For the text-containing cell, return its midpoint in (x, y) coordinate format. 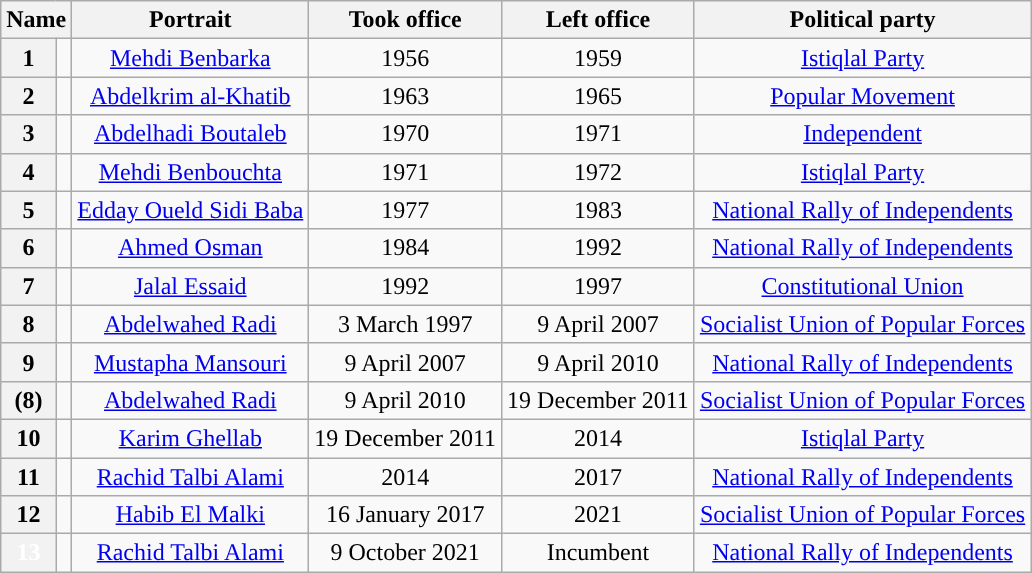
10 (28, 438)
1 (28, 58)
Incumbent (598, 553)
2017 (598, 477)
3 (28, 134)
16 January 2017 (406, 515)
1959 (598, 58)
5 (28, 210)
Portrait (190, 20)
Abdelhadi Boutaleb (190, 134)
Mehdi Benbarka (190, 58)
3 March 1997 (406, 324)
6 (28, 248)
1984 (406, 248)
Took office (406, 20)
Constitutional Union (862, 286)
8 (28, 324)
Habib El Malki (190, 515)
Abdelkrim al-Khatib (190, 96)
1965 (598, 96)
1977 (406, 210)
Political party (862, 20)
1970 (406, 134)
11 (28, 477)
7 (28, 286)
Mehdi Benbouchta (190, 172)
13 (28, 553)
Name (36, 20)
1997 (598, 286)
Jalal Essaid (190, 286)
1963 (406, 96)
(8) (28, 400)
Left office (598, 20)
12 (28, 515)
Karim Ghellab (190, 438)
9 (28, 362)
2021 (598, 515)
1972 (598, 172)
Mustapha Mansouri (190, 362)
9 October 2021 (406, 553)
Ahmed Osman (190, 248)
Edday Oueld Sidi Baba (190, 210)
1956 (406, 58)
4 (28, 172)
1983 (598, 210)
Independent (862, 134)
2 (28, 96)
Popular Movement (862, 96)
